Pinpoint the cell where the given text exists, returning its [X, Y] midpoint coordinate. 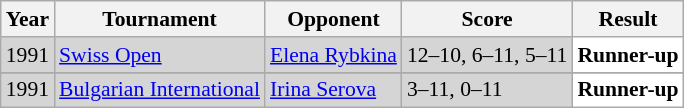
3–11, 0–11 [487, 90]
Opponent [334, 19]
Bulgarian International [160, 90]
Tournament [160, 19]
Irina Serova [334, 90]
Elena Rybkina [334, 55]
Swiss Open [160, 55]
12–10, 6–11, 5–11 [487, 55]
Year [28, 19]
Score [487, 19]
Result [628, 19]
